Identify which cell holds the provided text, then report its (x, y) central coordinate. 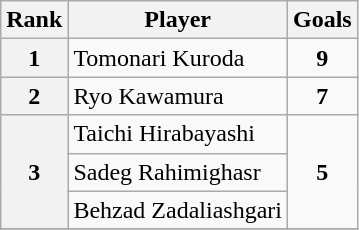
Ryo Kawamura (178, 96)
5 (322, 172)
2 (34, 96)
Taichi Hirabayashi (178, 134)
Behzad Zadaliashgari (178, 210)
Sadeg Rahimighasr (178, 172)
9 (322, 58)
Goals (322, 20)
Tomonari Kuroda (178, 58)
Player (178, 20)
Rank (34, 20)
1 (34, 58)
3 (34, 172)
7 (322, 96)
